Extract the [x, y] coordinate from the center of the cell holding the provided text.  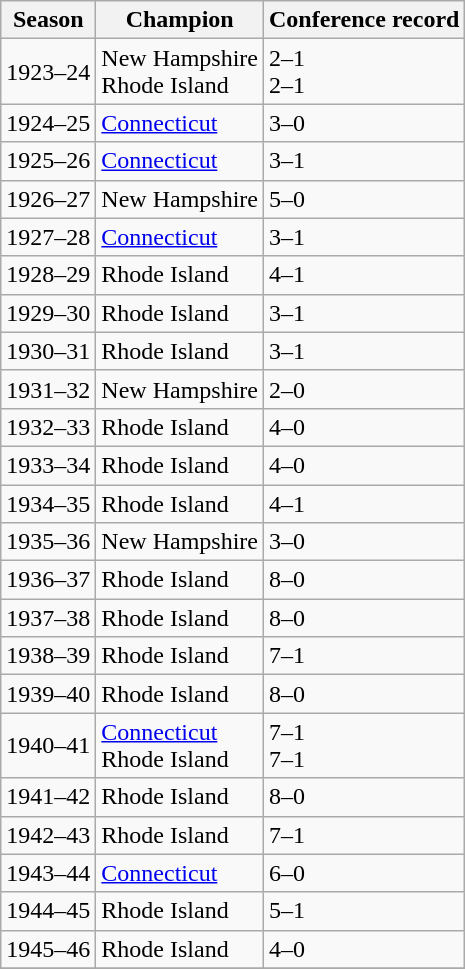
Season [48, 20]
1933–34 [48, 465]
1926–27 [48, 199]
1941–42 [48, 797]
1923–24 [48, 72]
2–12–1 [364, 72]
1930–31 [48, 351]
1934–35 [48, 503]
Conference record [364, 20]
Connecticut Rhode Island [180, 746]
5–0 [364, 199]
1925–26 [48, 161]
5–1 [364, 911]
Champion [180, 20]
New HampshireRhode Island [180, 72]
1928–29 [48, 275]
1935–36 [48, 542]
1942–43 [48, 835]
1939–40 [48, 694]
7–1 7–1 [364, 746]
6–0 [364, 873]
1927–28 [48, 237]
1937–38 [48, 618]
1932–33 [48, 427]
1944–45 [48, 911]
1940–41 [48, 746]
1936–37 [48, 580]
2–0 [364, 389]
1931–32 [48, 389]
1945–46 [48, 949]
1924–25 [48, 123]
1929–30 [48, 313]
1938–39 [48, 656]
1943–44 [48, 873]
